Detect which cell encompasses the target text, then output its [x, y] center coordinate. 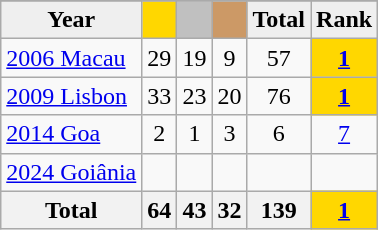
32 [230, 210]
2 [160, 134]
20 [230, 96]
2014 Goa [72, 134]
9 [230, 58]
33 [160, 96]
Year [72, 20]
6 [279, 134]
7 [344, 134]
2006 Macau [72, 58]
76 [279, 96]
43 [194, 210]
2009 Lisbon [72, 96]
19 [194, 58]
29 [160, 58]
Rank [344, 20]
57 [279, 58]
64 [160, 210]
23 [194, 96]
3 [230, 134]
2024 Goiânia [72, 172]
139 [279, 210]
